Return (X, Y) of the center of cell containing provided text 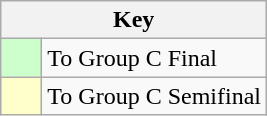
To Group C Semifinal (154, 96)
Key (134, 20)
To Group C Final (154, 58)
